Capture the cell that displays the provided text and extract its [X, Y] central coordinate. 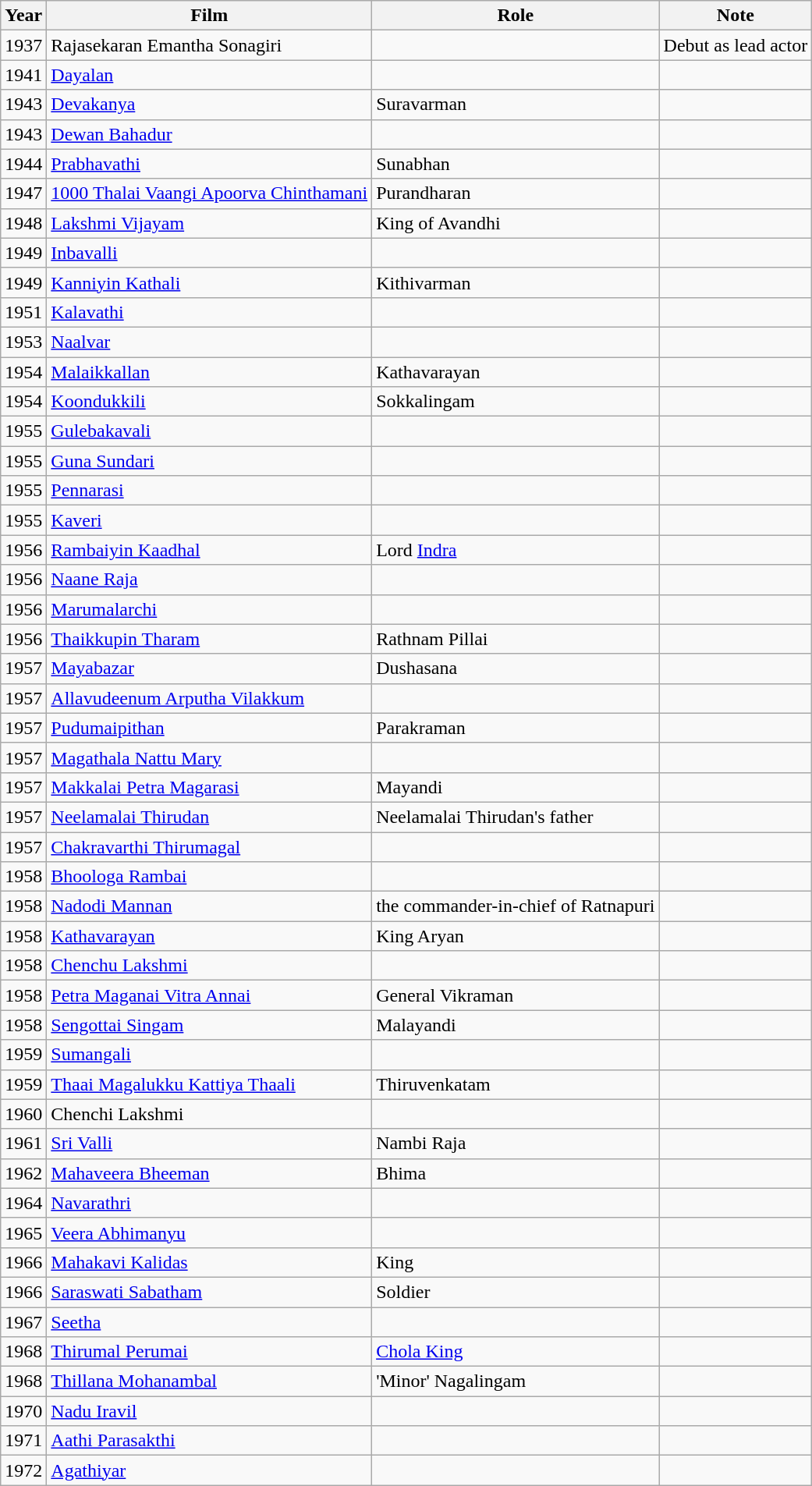
Thaai Magalukku Kattiya Thaali [209, 1084]
Film [209, 16]
1937 [23, 45]
Kithivarman [516, 282]
King [516, 1262]
1967 [23, 1322]
'Minor' Nagalingam [516, 1381]
Dewan Bahadur [209, 134]
1944 [23, 164]
Thiruvenkatam [516, 1084]
Marumalarchi [209, 609]
Seetha [209, 1322]
Thillana Mohanambal [209, 1381]
the commander-in-chief of Ratnapuri [516, 906]
1948 [23, 223]
Chenchu Lakshmi [209, 966]
1965 [23, 1232]
Note [736, 16]
Sunabhan [516, 164]
Nadu Iravil [209, 1411]
Purandharan [516, 193]
General Vikraman [516, 995]
Aathi Parasakthi [209, 1441]
Chenchi Lakshmi [209, 1114]
Lakshmi Vijayam [209, 223]
Saraswati Sabatham [209, 1292]
King Aryan [516, 936]
Veera Abhimanyu [209, 1232]
Kalavathi [209, 312]
1953 [23, 342]
Koondukkili [209, 402]
Sumangali [209, 1055]
Kaveri [209, 520]
King of Avandhi [516, 223]
Neelamalai Thirudan's father [516, 817]
Neelamalai Thirudan [209, 817]
1951 [23, 312]
Bhoologa Rambai [209, 877]
Nambi Raja [516, 1144]
Petra Maganai Vitra Annai [209, 995]
Inbavalli [209, 253]
Mayandi [516, 787]
Malayandi [516, 1025]
Rathnam Pillai [516, 639]
Sri Valli [209, 1144]
1961 [23, 1144]
Navarathri [209, 1203]
Sengottai Singam [209, 1025]
Agathiyar [209, 1470]
Dayalan [209, 75]
Naane Raja [209, 580]
1000 Thalai Vaangi Apoorva Chinthamani [209, 193]
Role [516, 16]
Parakraman [516, 728]
Chakravarthi Thirumagal [209, 846]
Lord Indra [516, 550]
Mayabazar [209, 669]
Sokkalingam [516, 402]
1970 [23, 1411]
Soldier [516, 1292]
Pennarasi [209, 491]
Mahaveera Bheeman [209, 1173]
Makkalai Petra Magarasi [209, 787]
Kanniyin Kathali [209, 282]
Bhima [516, 1173]
Malaikkallan [209, 372]
1971 [23, 1441]
1941 [23, 75]
Pudumaipithan [209, 728]
1960 [23, 1114]
Chola King [516, 1352]
Nadodi Mannan [209, 906]
Mahakavi Kalidas [209, 1262]
Devakanya [209, 105]
Allavudeenum Arputha Vilakkum [209, 698]
Prabhavathi [209, 164]
Thirumal Perumai [209, 1352]
Guna Sundari [209, 461]
Thaikkupin Tharam [209, 639]
1964 [23, 1203]
Rajasekaran Emantha Sonagiri [209, 45]
1972 [23, 1470]
Gulebakavali [209, 431]
1962 [23, 1173]
Naalvar [209, 342]
Magathala Nattu Mary [209, 757]
1947 [23, 193]
Debut as lead actor [736, 45]
Year [23, 16]
Rambaiyin Kaadhal [209, 550]
Suravarman [516, 105]
Dushasana [516, 669]
